Pinpoint the cell where the given text exists, returning its (X, Y) midpoint coordinate. 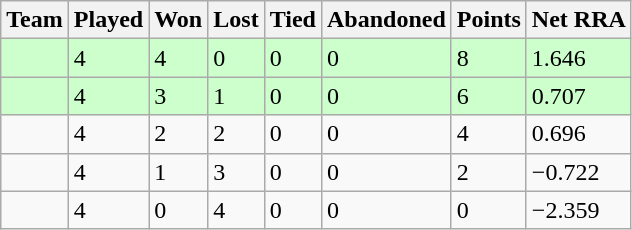
Net RRA (578, 20)
Played (108, 20)
Lost (236, 20)
Points (488, 20)
0.696 (578, 134)
Tied (292, 20)
−0.722 (578, 172)
−2.359 (578, 210)
Won (178, 20)
0.707 (578, 96)
Team (35, 20)
6 (488, 96)
Abandoned (386, 20)
1.646 (578, 58)
8 (488, 58)
